Search for the cell housing the specified text and yield its (x, y) center coordinate. 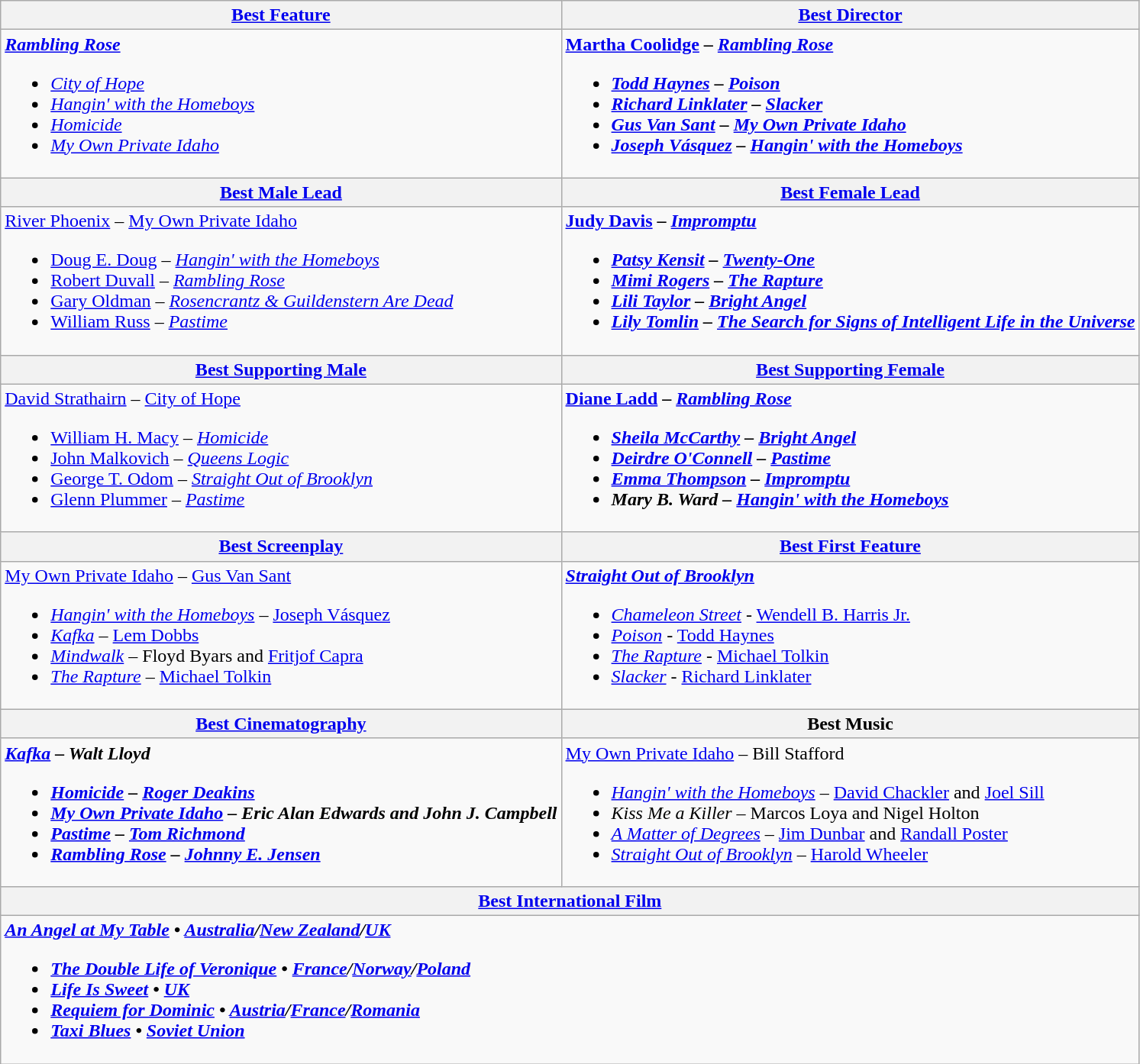
Best Director (851, 15)
Best International Film (570, 901)
Diane Ladd – Rambling RoseSheila McCarthy – Bright AngelDeirdre O'Connell – PastimeEmma Thompson – ImpromptuMary B. Ward – Hangin' with the Homeboys (851, 458)
Best Supporting Female (851, 369)
Best Female Lead (851, 192)
Best Cinematography (281, 724)
Best Music (851, 724)
Best First Feature (851, 547)
Straight Out of BrooklynChameleon Street - Wendell B. Harris Jr.Poison - Todd HaynesThe Rapture - Michael TolkinSlacker - Richard Linklater (851, 635)
Best Feature (281, 15)
Best Supporting Male (281, 369)
Best Screenplay (281, 547)
Rambling RoseCity of HopeHangin' with the HomeboysHomicideMy Own Private Idaho (281, 104)
Best Male Lead (281, 192)
